Extract the (X, Y) coordinate from the center of the cell holding the provided text.  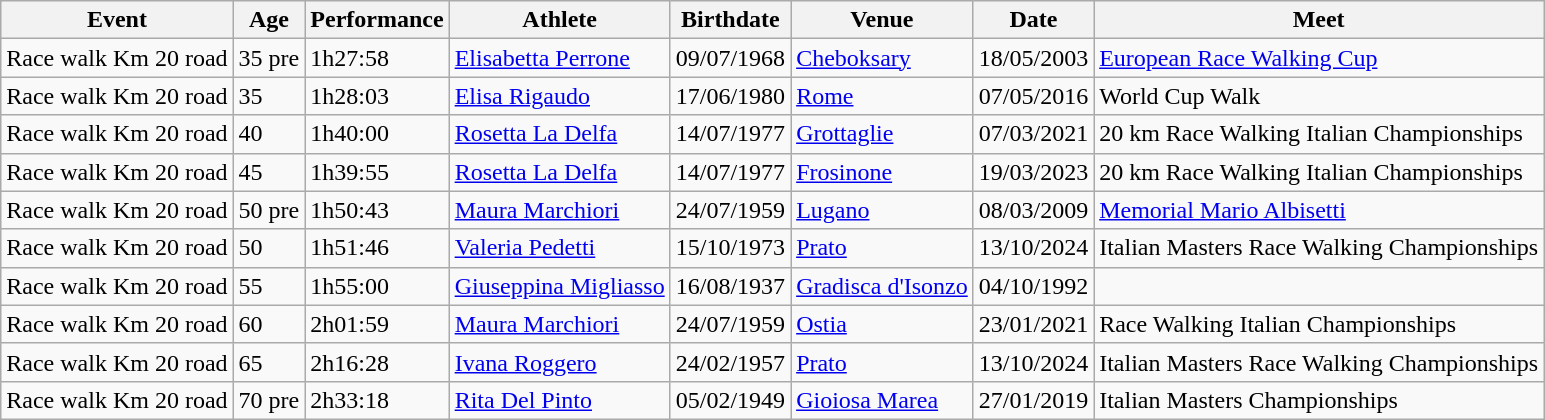
24/02/1957 (730, 362)
09/07/1968 (730, 58)
1h39:55 (377, 172)
Giuseppina Migliasso (560, 286)
World Cup Walk (1319, 96)
Valeria Pedetti (560, 248)
55 (269, 286)
Race Walking Italian Championships (1319, 324)
1h55:00 (377, 286)
Venue (882, 20)
27/01/2019 (1033, 400)
45 (269, 172)
05/02/1949 (730, 400)
50 pre (269, 210)
2h33:18 (377, 400)
50 (269, 248)
Date (1033, 20)
07/05/2016 (1033, 96)
07/03/2021 (1033, 134)
Italian Masters Championships (1319, 400)
Cheboksary (882, 58)
Elisabetta Perrone (560, 58)
60 (269, 324)
Gradisca d'Isonzo (882, 286)
Rome (882, 96)
1h51:46 (377, 248)
Ivana Roggero (560, 362)
Gioiosa Marea (882, 400)
Meet (1319, 20)
Birthdate (730, 20)
Rita Del Pinto (560, 400)
35 pre (269, 58)
40 (269, 134)
Elisa Rigaudo (560, 96)
Memorial Mario Albisetti (1319, 210)
Grottaglie (882, 134)
Event (117, 20)
65 (269, 362)
16/08/1937 (730, 286)
23/01/2021 (1033, 324)
2h16:28 (377, 362)
1h28:03 (377, 96)
18/05/2003 (1033, 58)
35 (269, 96)
08/03/2009 (1033, 210)
1h40:00 (377, 134)
17/06/1980 (730, 96)
2h01:59 (377, 324)
19/03/2023 (1033, 172)
Age (269, 20)
1h50:43 (377, 210)
Ostia (882, 324)
15/10/1973 (730, 248)
70 pre (269, 400)
European Race Walking Cup (1319, 58)
Performance (377, 20)
Frosinone (882, 172)
04/10/1992 (1033, 286)
Lugano (882, 210)
1h27:58 (377, 58)
Athlete (560, 20)
